Locate the cell with the specified text and output its (x, y) center coordinate. 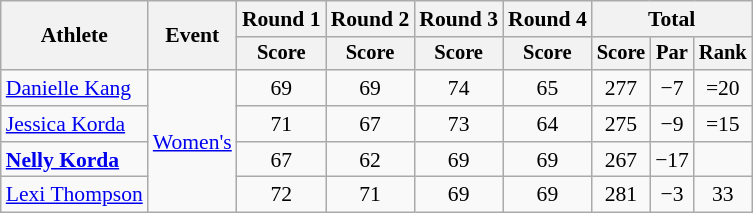
65 (548, 88)
33 (723, 195)
−3 (672, 195)
Round 3 (458, 19)
267 (621, 160)
Nelly Korda (74, 160)
=15 (723, 124)
72 (282, 195)
64 (548, 124)
Round 4 (548, 19)
Lexi Thompson (74, 195)
73 (458, 124)
−17 (672, 160)
Event (192, 36)
−7 (672, 88)
Round 1 (282, 19)
277 (621, 88)
=20 (723, 88)
Round 2 (370, 19)
275 (621, 124)
62 (370, 160)
Athlete (74, 36)
Women's (192, 141)
Par (672, 54)
74 (458, 88)
Rank (723, 54)
−9 (672, 124)
Total (672, 19)
281 (621, 195)
Jessica Korda (74, 124)
Danielle Kang (74, 88)
